From the cell containing the given text, extract its center point as [X, Y] coordinate. 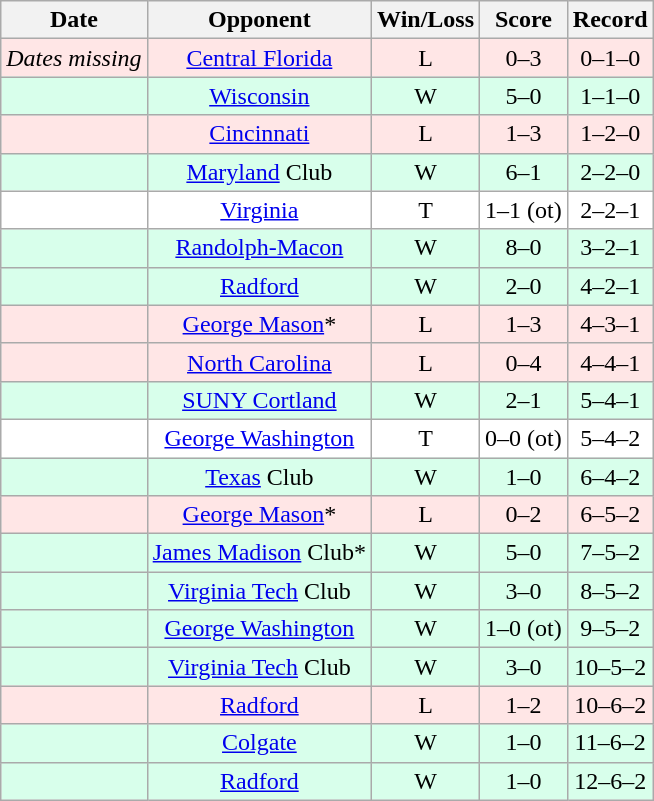
0–2 [524, 515]
Date [74, 20]
Opponent [259, 20]
1–1–0 [610, 96]
4–4–1 [610, 362]
10–6–2 [610, 705]
Win/Loss [426, 20]
1–0 (ot) [524, 629]
12–6–2 [610, 781]
0–3 [524, 58]
Maryland Club [259, 172]
SUNY Cortland [259, 400]
5–4–1 [610, 400]
8–5–2 [610, 591]
Cincinnati [259, 134]
James Madison Club* [259, 553]
Central Florida [259, 58]
6–4–2 [610, 477]
10–5–2 [610, 667]
North Carolina [259, 362]
Colgate [259, 743]
5–4–2 [610, 438]
4–2–1 [610, 286]
Dates missing [74, 58]
4–3–1 [610, 324]
7–5–2 [610, 553]
11–6–2 [610, 743]
Score [524, 20]
Virginia [259, 210]
1–1 (ot) [524, 210]
2–1 [524, 400]
Wisconsin [259, 96]
0–4 [524, 362]
2–2–0 [610, 172]
2–0 [524, 286]
Randolph-Macon [259, 248]
6–5–2 [610, 515]
1–2 [524, 705]
0–1–0 [610, 58]
6–1 [524, 172]
1–2–0 [610, 134]
9–5–2 [610, 629]
2–2–1 [610, 210]
8–0 [524, 248]
Record [610, 20]
0–0 (ot) [524, 438]
3–2–1 [610, 248]
Texas Club [259, 477]
